Return the [x, y] coordinate for the center point of the cell that contains the specified text.  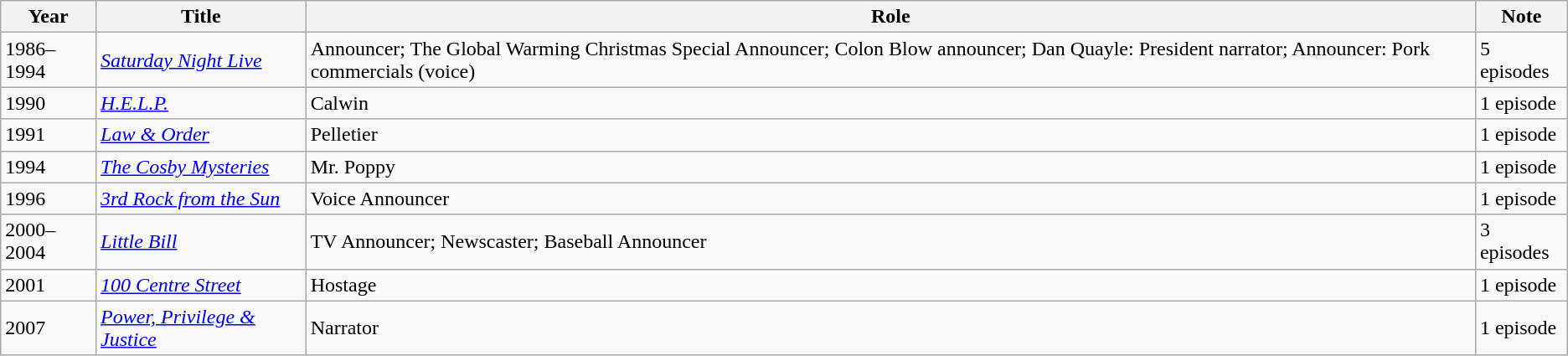
Narrator [890, 328]
Role [890, 17]
Title [201, 17]
TV Announcer; Newscaster; Baseball Announcer [890, 241]
1990 [49, 103]
Little Bill [201, 241]
2007 [49, 328]
1991 [49, 135]
3 episodes [1521, 241]
100 Centre Street [201, 285]
2001 [49, 285]
Saturday Night Live [201, 60]
Pelletier [890, 135]
5 episodes [1521, 60]
Hostage [890, 285]
1994 [49, 167]
3rd Rock from the Sun [201, 199]
Law & Order [201, 135]
1986–1994 [49, 60]
Voice Announcer [890, 199]
Mr. Poppy [890, 167]
Power, Privilege & Justice [201, 328]
Announcer; The Global Warming Christmas Special Announcer; Colon Blow announcer; Dan Quayle: President narrator; Announcer: Pork commercials (voice) [890, 60]
1996 [49, 199]
Note [1521, 17]
Calwin [890, 103]
H.E.L.P. [201, 103]
The Cosby Mysteries [201, 167]
2000–2004 [49, 241]
Year [49, 17]
